Provide the [x, y] coordinate of the cell's center where the given text is located.  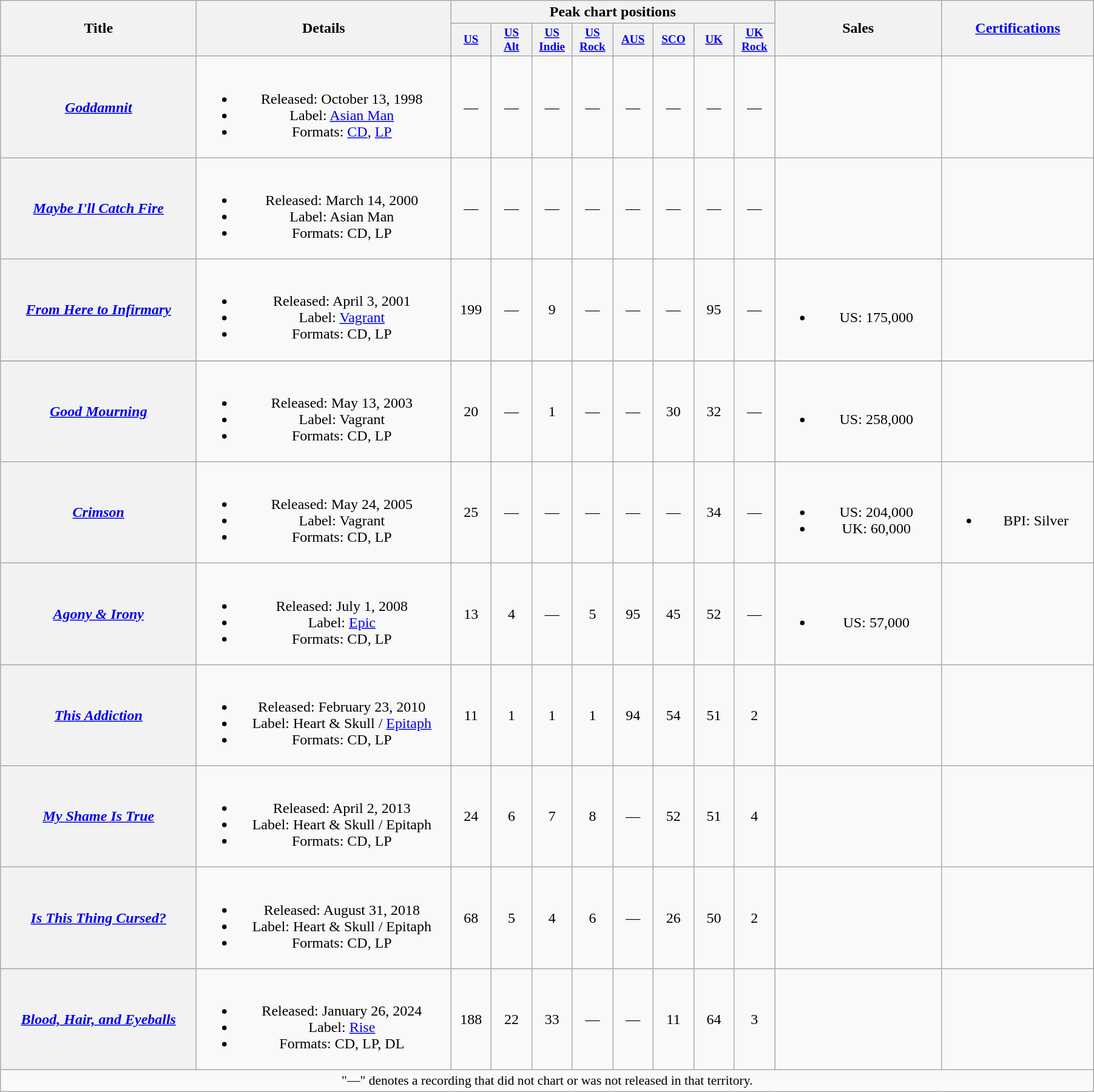
UK [714, 40]
33 [552, 1019]
Released: April 3, 2001Label: VagrantFormats: CD, LP [324, 309]
3 [755, 1019]
Released: October 13, 1998Label: Asian ManFormats: CD, LP [324, 107]
20 [471, 411]
45 [674, 614]
34 [714, 512]
13 [471, 614]
Goddamnit [98, 107]
US: 57,000 [858, 614]
BPI: Silver [1018, 512]
USAlt [512, 40]
Certifications [1018, 29]
US: 204,000UK: 60,000 [858, 512]
Maybe I'll Catch Fire [98, 209]
26 [674, 917]
Sales [858, 29]
Released: February 23, 2010Label: Heart & Skull / EpitaphFormats: CD, LP [324, 715]
Crimson [98, 512]
Title [98, 29]
Released: May 13, 2003Label: VagrantFormats: CD, LP [324, 411]
199 [471, 309]
50 [714, 917]
Agony & Irony [98, 614]
7 [552, 817]
This Addiction [98, 715]
30 [674, 411]
Released: July 1, 2008Label: EpicFormats: CD, LP [324, 614]
22 [512, 1019]
UKRock [755, 40]
32 [714, 411]
Blood, Hair, and Eyeballs [98, 1019]
Released: January 26, 2024Label: RiseFormats: CD, LP, DL [324, 1019]
Is This Thing Cursed? [98, 917]
24 [471, 817]
94 [633, 715]
My Shame Is True [98, 817]
SCO [674, 40]
US: 258,000 [858, 411]
25 [471, 512]
64 [714, 1019]
"—" denotes a recording that did not chart or was not released in that territory. [547, 1081]
54 [674, 715]
68 [471, 917]
9 [552, 309]
Details [324, 29]
AUS [633, 40]
Released: March 14, 2000Label: Asian ManFormats: CD, LP [324, 209]
From Here to Infirmary [98, 309]
Released: April 2, 2013Label: Heart & Skull / EpitaphFormats: CD, LP [324, 817]
188 [471, 1019]
Released: May 24, 2005Label: VagrantFormats: CD, LP [324, 512]
USRock [592, 40]
Good Mourning [98, 411]
Released: August 31, 2018Label: Heart & Skull / EpitaphFormats: CD, LP [324, 917]
US: 175,000 [858, 309]
Peak chart positions [613, 12]
USIndie [552, 40]
8 [592, 817]
US [471, 40]
